From the cell containing the given text, extract its center point as [X, Y] coordinate. 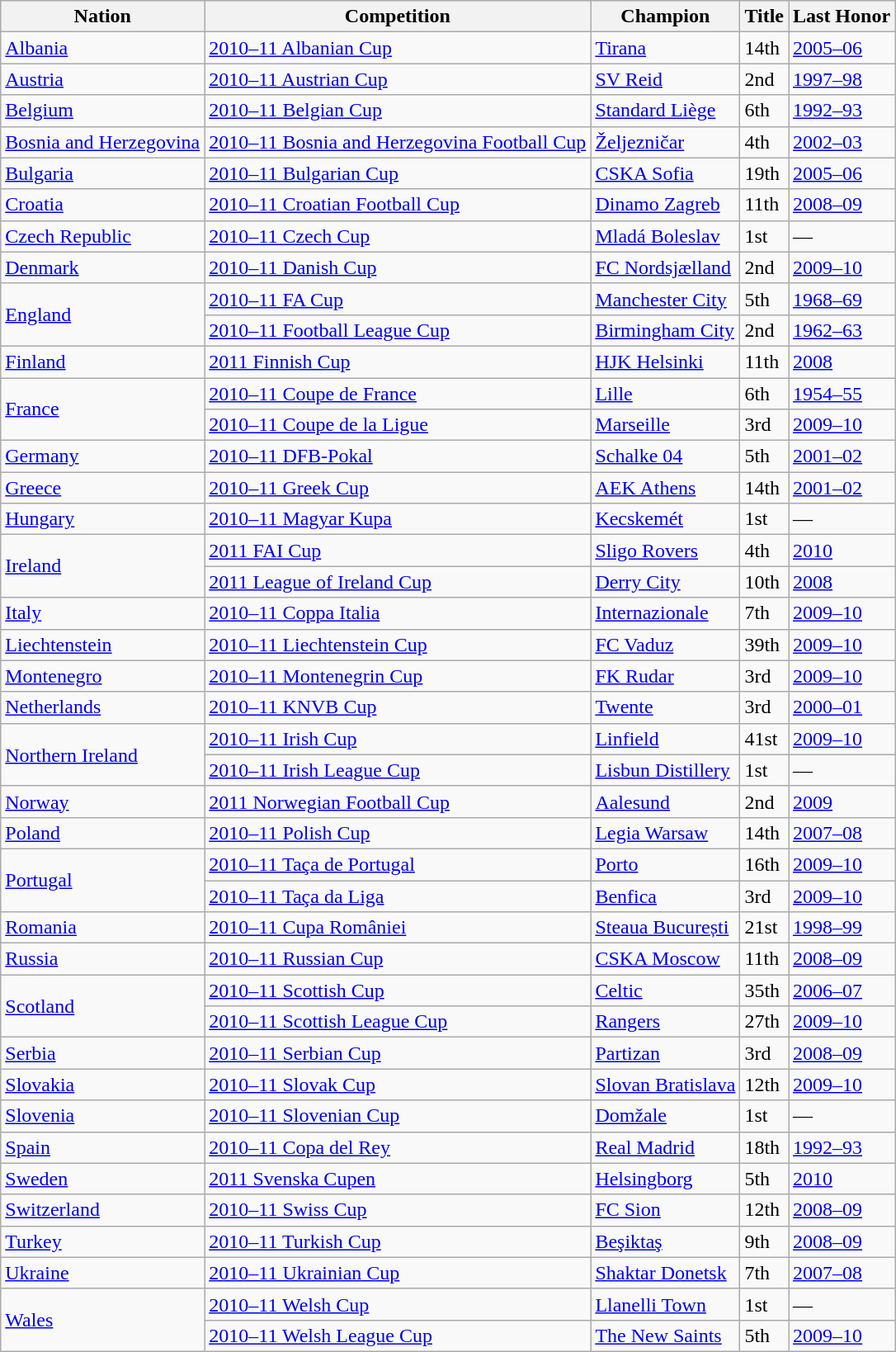
Nation [102, 17]
Albania [102, 48]
Spain [102, 1147]
2010–11 FA Cup [398, 299]
Italy [102, 613]
Hungary [102, 519]
Derry City [665, 582]
CSKA Sofia [665, 173]
2011 League of Ireland Cup [398, 582]
Portugal [102, 880]
Champion [665, 17]
2010–11 Bosnia and Herzegovina Football Cup [398, 142]
2010–11 Irish Cup [398, 739]
2010–11 Belgian Cup [398, 111]
2010–11 Swiss Cup [398, 1210]
Netherlands [102, 707]
2010–11 Welsh Cup [398, 1304]
Montenegro [102, 676]
Real Madrid [665, 1147]
Sweden [102, 1179]
Greece [102, 488]
16th [764, 864]
1998–99 [842, 928]
Helsingborg [665, 1179]
Domžale [665, 1116]
2010–11 Bulgarian Cup [398, 173]
35th [764, 990]
Rangers [665, 1022]
Porto [665, 864]
27th [764, 1022]
2010–11 Ukrainian Cup [398, 1273]
1962–63 [842, 330]
Northern Ireland [102, 754]
Lille [665, 394]
2010–11 Albanian Cup [398, 48]
SV Reid [665, 79]
Finland [102, 362]
Ireland [102, 566]
2002–03 [842, 142]
Aalesund [665, 801]
Romania [102, 928]
Denmark [102, 267]
2010–11 Cupa României [398, 928]
Schalke 04 [665, 456]
2000–01 [842, 707]
Tirana [665, 48]
Steaua București [665, 928]
2011 Svenska Cupen [398, 1179]
AEK Athens [665, 488]
Ukraine [102, 1273]
Belgium [102, 111]
FK Rudar [665, 676]
2010–11 Taça da Liga [398, 896]
Last Honor [842, 17]
2011 Finnish Cup [398, 362]
2010–11 Polish Cup [398, 833]
2010–11 Copa del Rey [398, 1147]
19th [764, 173]
2011 Norwegian Football Cup [398, 801]
Russia [102, 959]
2010–11 Russian Cup [398, 959]
Manchester City [665, 299]
Marseille [665, 425]
Mladá Boleslav [665, 236]
Birmingham City [665, 330]
2010–11 Slovak Cup [398, 1085]
Poland [102, 833]
Turkey [102, 1241]
2010–11 Liechtenstein Cup [398, 645]
2009 [842, 801]
Legia Warsaw [665, 833]
10th [764, 582]
Celtic [665, 990]
41st [764, 739]
2010–11 KNVB Cup [398, 707]
2010–11 Scottish League Cup [398, 1022]
18th [764, 1147]
2011 FAI Cup [398, 551]
Benfica [665, 896]
Bosnia and Herzegovina [102, 142]
The New Saints [665, 1335]
2010–11 Football League Cup [398, 330]
Standard Liège [665, 111]
1968–69 [842, 299]
Kecskemét [665, 519]
Twente [665, 707]
Switzerland [102, 1210]
Llanelli Town [665, 1304]
FC Nordsjælland [665, 267]
Shaktar Donetsk [665, 1273]
2010–11 Greek Cup [398, 488]
2010–11 Austrian Cup [398, 79]
Partizan [665, 1053]
Sligo Rovers [665, 551]
England [102, 314]
Internazionale [665, 613]
2010–11 Slovenian Cup [398, 1116]
9th [764, 1241]
Slovan Bratislava [665, 1085]
21st [764, 928]
39th [764, 645]
Austria [102, 79]
2010–11 DFB-Pokal [398, 456]
Željezničar [665, 142]
Germany [102, 456]
Lisbun Distillery [665, 770]
FC Sion [665, 1210]
Norway [102, 801]
2010–11 Danish Cup [398, 267]
Serbia [102, 1053]
Croatia [102, 205]
Scotland [102, 1006]
Slovakia [102, 1085]
1954–55 [842, 394]
HJK Helsinki [665, 362]
2010–11 Croatian Football Cup [398, 205]
2010–11 Turkish Cup [398, 1241]
Wales [102, 1320]
Competition [398, 17]
Beşiktaş [665, 1241]
2010–11 Irish League Cup [398, 770]
2010–11 Magyar Kupa [398, 519]
2010–11 Serbian Cup [398, 1053]
CSKA Moscow [665, 959]
2006–07 [842, 990]
Title [764, 17]
2010–11 Czech Cup [398, 236]
Linfield [665, 739]
2010–11 Coupe de France [398, 394]
2010–11 Taça de Portugal [398, 864]
Dinamo Zagreb [665, 205]
FC Vaduz [665, 645]
Czech Republic [102, 236]
2010–11 Welsh League Cup [398, 1335]
2010–11 Coupe de la Ligue [398, 425]
Slovenia [102, 1116]
1997–98 [842, 79]
2010–11 Montenegrin Cup [398, 676]
Liechtenstein [102, 645]
2010–11 Coppa Italia [398, 613]
2010–11 Scottish Cup [398, 990]
France [102, 409]
Bulgaria [102, 173]
